From the cell containing the given text, extract its center point as [x, y] coordinate. 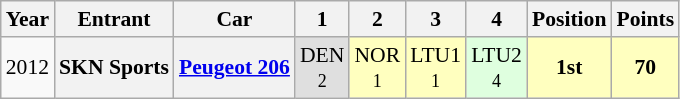
LTU11 [436, 68]
4 [496, 19]
3 [436, 19]
1 [322, 19]
Year [28, 19]
SKN Sports [114, 68]
LTU24 [496, 68]
2 [377, 19]
NOR1 [377, 68]
DEN2 [322, 68]
Entrant [114, 19]
Points [645, 19]
Car [234, 19]
1st [569, 68]
2012 [28, 68]
70 [645, 68]
Position [569, 19]
Peugeot 206 [234, 68]
